Identify which cell holds the provided text, then report its (X, Y) central coordinate. 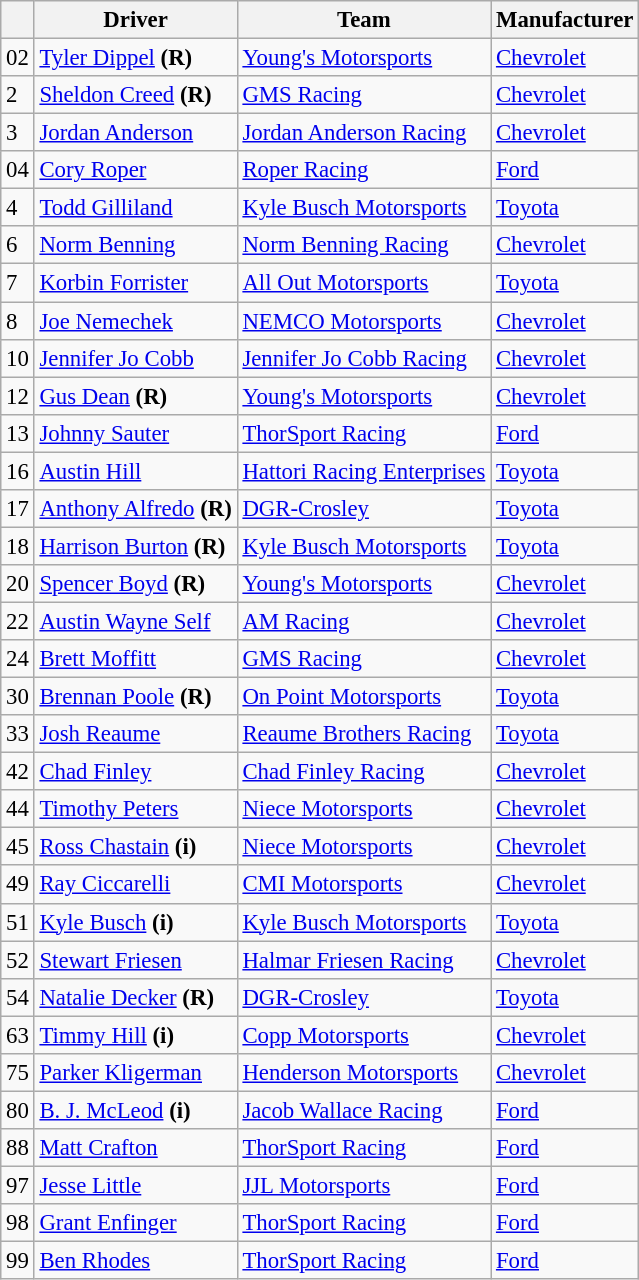
Manufacturer (565, 20)
JJL Motorsports (364, 1185)
7 (18, 283)
Natalie Decker (R) (136, 997)
Jennifer Jo Cobb (136, 358)
63 (18, 1035)
Chad Finley Racing (364, 772)
Josh Reaume (136, 734)
On Point Motorsports (364, 697)
Cory Roper (136, 170)
16 (18, 471)
Grant Enfinger (136, 1223)
Tyler Dippel (R) (136, 58)
Hattori Racing Enterprises (364, 471)
Matt Crafton (136, 1148)
Team (364, 20)
33 (18, 734)
Ray Ciccarelli (136, 885)
Jordan Anderson Racing (364, 133)
Gus Dean (R) (136, 396)
75 (18, 1073)
51 (18, 922)
49 (18, 885)
80 (18, 1110)
4 (18, 208)
17 (18, 509)
B. J. McLeod (i) (136, 1110)
Copp Motorsports (364, 1035)
Parker Kligerman (136, 1073)
54 (18, 997)
Driver (136, 20)
6 (18, 245)
44 (18, 809)
04 (18, 170)
45 (18, 847)
Reaume Brothers Racing (364, 734)
Austin Wayne Self (136, 621)
Harrison Burton (R) (136, 546)
Norm Benning Racing (364, 245)
97 (18, 1185)
99 (18, 1261)
Korbin Forrister (136, 283)
52 (18, 960)
Chad Finley (136, 772)
02 (18, 58)
Sheldon Creed (R) (136, 95)
Timmy Hill (i) (136, 1035)
24 (18, 659)
Stewart Friesen (136, 960)
Johnny Sauter (136, 433)
20 (18, 584)
3 (18, 133)
2 (18, 95)
10 (18, 358)
NEMCO Motorsports (364, 321)
13 (18, 433)
Spencer Boyd (R) (136, 584)
Austin Hill (136, 471)
Jordan Anderson (136, 133)
18 (18, 546)
Timothy Peters (136, 809)
98 (18, 1223)
Roper Racing (364, 170)
12 (18, 396)
Jacob Wallace Racing (364, 1110)
AM Racing (364, 621)
Halmar Friesen Racing (364, 960)
Brennan Poole (R) (136, 697)
Henderson Motorsports (364, 1073)
Brett Moffitt (136, 659)
CMI Motorsports (364, 885)
Joe Nemechek (136, 321)
All Out Motorsports (364, 283)
30 (18, 697)
Kyle Busch (i) (136, 922)
Anthony Alfredo (R) (136, 509)
Jennifer Jo Cobb Racing (364, 358)
88 (18, 1148)
Todd Gilliland (136, 208)
42 (18, 772)
8 (18, 321)
Ben Rhodes (136, 1261)
Jesse Little (136, 1185)
Norm Benning (136, 245)
22 (18, 621)
Ross Chastain (i) (136, 847)
